Determine the [x, y] coordinate at the center of the cell enclosing the given text.  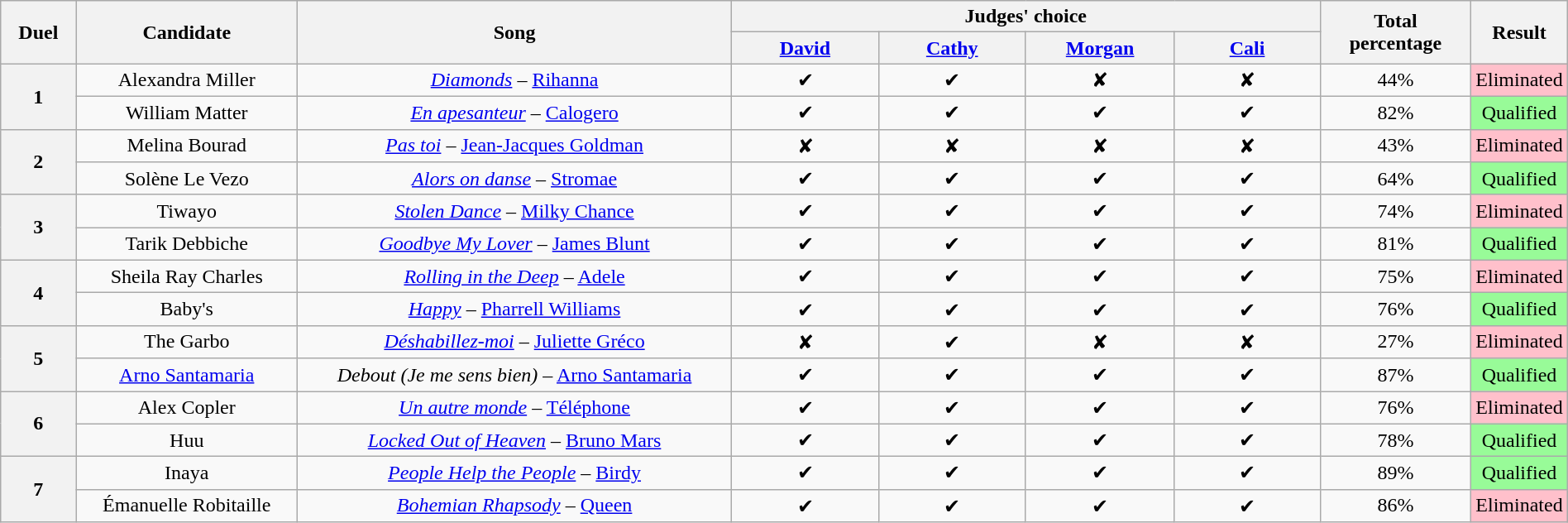
7 [38, 490]
81% [1396, 244]
Inaya [187, 473]
Alex Copler [187, 407]
Locked Out of Heaven – Bruno Mars [514, 440]
Judges' choice [1026, 17]
1 [38, 96]
Cali [1247, 48]
Happy – Pharrell Williams [514, 309]
Émanuelle Robitaille [187, 506]
75% [1396, 276]
Sheila Ray Charles [187, 276]
En apesanteur – Calogero [514, 113]
Déshabillez-moi – Juliette Gréco [514, 342]
Solène Le Vezo [187, 179]
Tiwayo [187, 211]
82% [1396, 113]
Candidate [187, 32]
64% [1396, 179]
87% [1396, 375]
6 [38, 424]
Song [514, 32]
5 [38, 357]
86% [1396, 506]
44% [1396, 80]
David [806, 48]
The Garbo [187, 342]
78% [1396, 440]
William Matter [187, 113]
Bohemian Rhapsody – Queen [514, 506]
74% [1396, 211]
Pas toi – Jean-Jacques Goldman [514, 146]
Rolling in the Deep – Adele [514, 276]
Melina Bourad [187, 146]
Result [1519, 32]
89% [1396, 473]
Debout (Je me sens bien) – Arno Santamaria [514, 375]
Total percentage [1396, 32]
People Help the People – Birdy [514, 473]
4 [38, 293]
Arno Santamaria [187, 375]
43% [1396, 146]
Stolen Dance – Milky Chance [514, 211]
Cathy [952, 48]
Goodbye My Lover – James Blunt [514, 244]
Alors on danse – Stromae [514, 179]
2 [38, 162]
27% [1396, 342]
Morgan [1100, 48]
Diamonds – Rihanna [514, 80]
Alexandra Miller [187, 80]
Un autre monde – Téléphone [514, 407]
Baby's [187, 309]
Tarik Debbiche [187, 244]
Duel [38, 32]
3 [38, 227]
Huu [187, 440]
